Detect which cell encompasses the target text, then output its [X, Y] center coordinate. 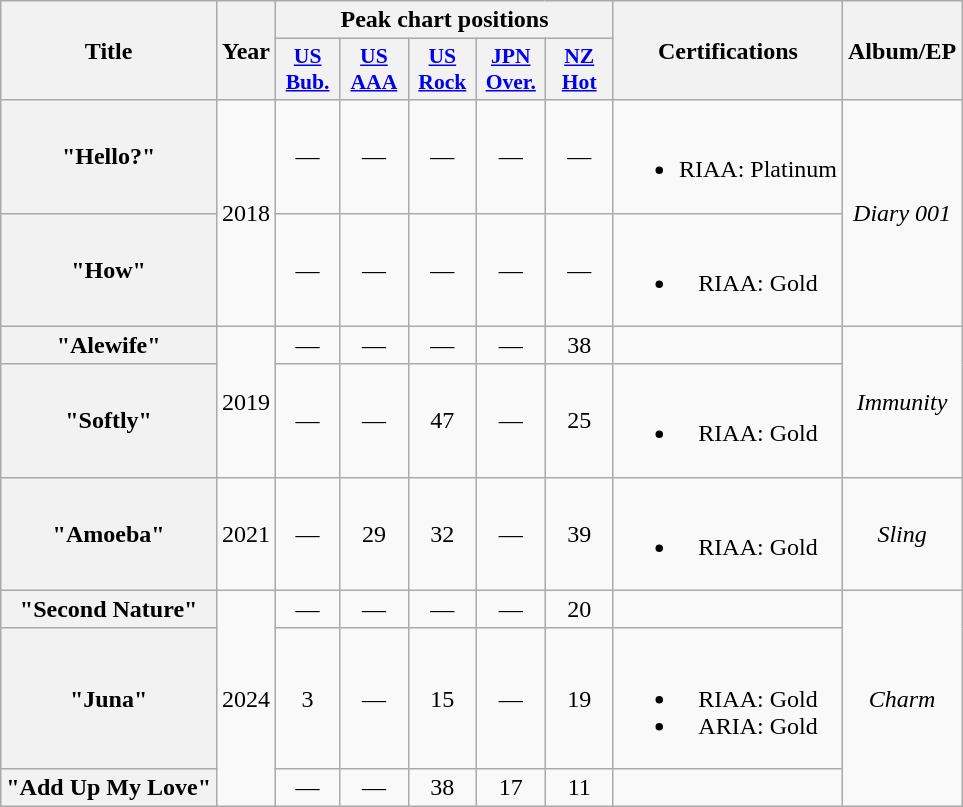
47 [442, 420]
USRock [442, 70]
USBub. [308, 70]
"Add Up My Love" [109, 787]
19 [579, 698]
11 [579, 787]
39 [579, 534]
Immunity [902, 402]
20 [579, 609]
Album/EP [902, 50]
"Alewife" [109, 345]
2019 [246, 402]
Peak chart positions [445, 20]
29 [374, 534]
USAAA [374, 70]
17 [511, 787]
"Softly" [109, 420]
Certifications [728, 50]
NZHot [579, 70]
"How" [109, 270]
32 [442, 534]
"Juna" [109, 698]
2024 [246, 698]
Charm [902, 698]
3 [308, 698]
JPNOver. [511, 70]
"Second Nature" [109, 609]
Sling [902, 534]
RIAA: Platinum [728, 156]
"Amoeba" [109, 534]
"Hello?" [109, 156]
Year [246, 50]
2018 [246, 213]
15 [442, 698]
Title [109, 50]
2021 [246, 534]
25 [579, 420]
RIAA: GoldARIA: Gold [728, 698]
Diary 001 [902, 213]
